Provide the (x, y) coordinate of the cell's center where the given text is located.  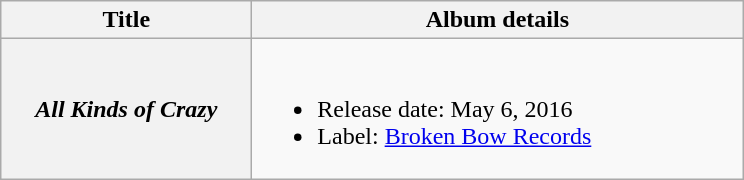
Album details (498, 20)
Release date: May 6, 2016Label: Broken Bow Records (498, 109)
All Kinds of Crazy (126, 109)
Title (126, 20)
